Scan for the cell matching the given text and deliver its (x, y) coordinate at center. 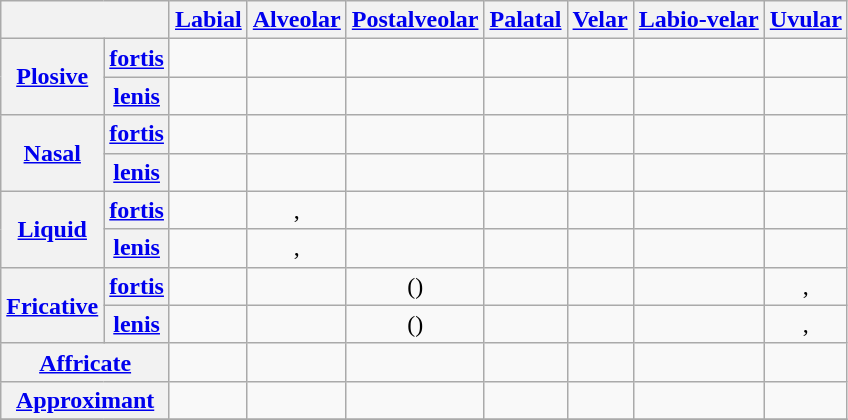
Palatal (526, 20)
Uvular (806, 20)
Plosive (52, 77)
Postalveolar (415, 20)
Labial (208, 20)
Approximant (86, 400)
Affricate (86, 362)
Velar (600, 20)
Liquid (52, 229)
Labio-velar (698, 20)
Nasal (52, 153)
Fricative (52, 305)
Alveolar (296, 20)
